Identify which cell holds the provided text, then report its (x, y) central coordinate. 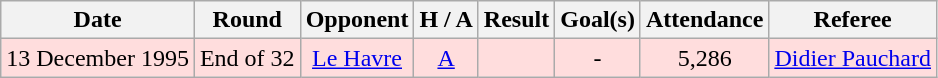
- (598, 58)
H / A (446, 20)
End of 32 (247, 58)
Le Havre (357, 58)
Attendance (704, 20)
A (446, 58)
Referee (853, 20)
Opponent (357, 20)
5,286 (704, 58)
Didier Pauchard (853, 58)
Goal(s) (598, 20)
Date (98, 20)
Result (516, 20)
Round (247, 20)
13 December 1995 (98, 58)
